Capture the cell that displays the provided text and extract its (X, Y) central coordinate. 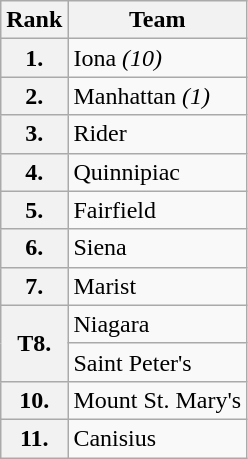
Siena (158, 248)
Team (158, 20)
Rider (158, 134)
Manhattan (1) (158, 96)
1. (34, 58)
Mount St. Mary's (158, 400)
Niagara (158, 324)
7. (34, 286)
3. (34, 134)
Saint Peter's (158, 362)
Iona (10) (158, 58)
4. (34, 172)
6. (34, 248)
10. (34, 400)
Quinnipiac (158, 172)
Fairfield (158, 210)
5. (34, 210)
Rank (34, 20)
Marist (158, 286)
11. (34, 438)
2. (34, 96)
T8. (34, 343)
Canisius (158, 438)
